Capture the cell that displays the provided text and extract its (x, y) central coordinate. 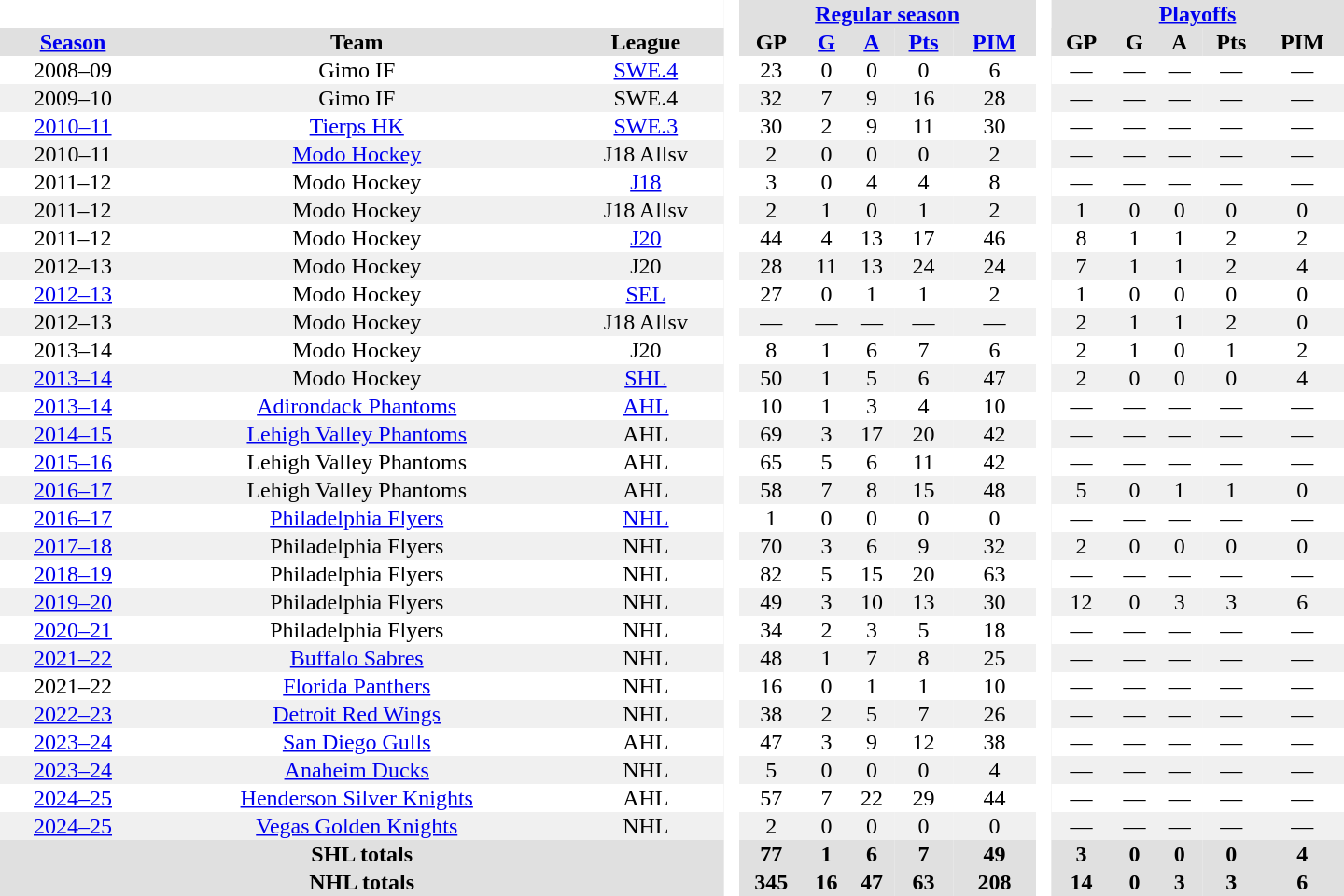
2019–20 (73, 602)
208 (995, 882)
League (646, 42)
2014–15 (73, 434)
Regular season (887, 14)
2008–09 (73, 70)
Henderson Silver Knights (357, 798)
Buffalo Sabres (357, 658)
Adirondack Phantoms (357, 406)
2017–18 (73, 546)
NHL totals (362, 882)
SEL (646, 294)
2022–23 (73, 714)
Team (357, 42)
2020–21 (73, 630)
SHL (646, 378)
San Diego Gulls (357, 742)
18 (995, 630)
65 (771, 462)
J18 (646, 182)
57 (771, 798)
77 (771, 854)
22 (872, 798)
82 (771, 574)
26 (995, 714)
14 (1081, 882)
23 (771, 70)
Anaheim Ducks (357, 770)
70 (771, 546)
Tierps HK (357, 126)
Playoffs (1197, 14)
58 (771, 490)
345 (771, 882)
Detroit Red Wings (357, 714)
Vegas Golden Knights (357, 826)
25 (995, 658)
29 (924, 798)
Florida Panthers (357, 686)
SHL totals (362, 854)
27 (771, 294)
34 (771, 630)
69 (771, 434)
2015–16 (73, 462)
50 (771, 378)
2009–10 (73, 98)
46 (995, 238)
SWE.3 (646, 126)
Season (73, 42)
2018–19 (73, 574)
